Identify which cell holds the provided text, then report its [x, y] central coordinate. 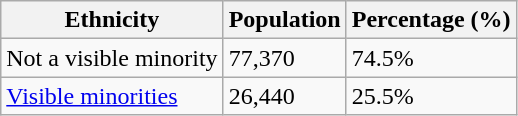
77,370 [284, 58]
Percentage (%) [431, 20]
74.5% [431, 58]
Not a visible minority [112, 58]
Visible minorities [112, 96]
26,440 [284, 96]
Population [284, 20]
25.5% [431, 96]
Ethnicity [112, 20]
